Output the (X, Y) coordinate of the center of the cell containing the given text.  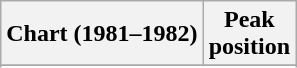
Peak position (249, 34)
Chart (1981–1982) (102, 34)
